Detect which cell encompasses the target text, then output its [X, Y] center coordinate. 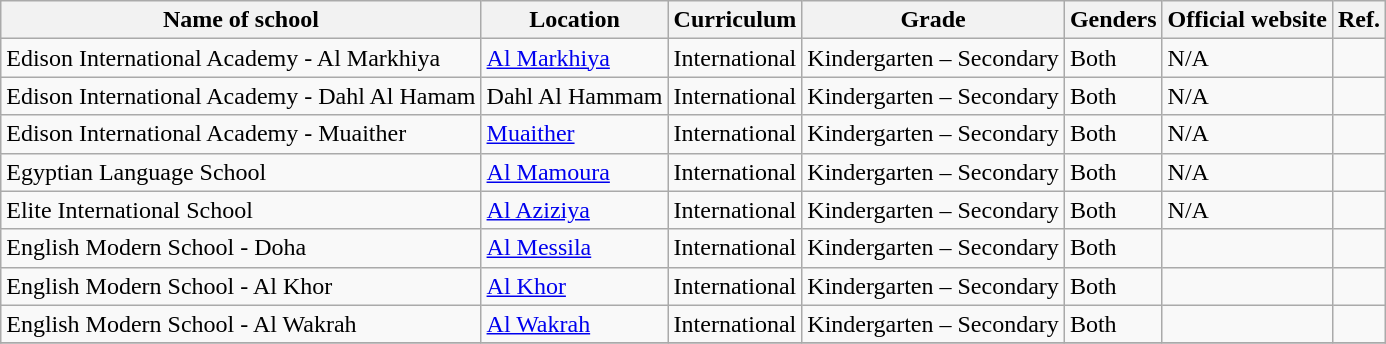
Genders [1113, 20]
Al Messila [574, 248]
Curriculum [735, 20]
English Modern School - Doha [241, 248]
Name of school [241, 20]
Edison International Academy - Al Markhiya [241, 58]
Edison International Academy - Muaither [241, 134]
Al Khor [574, 286]
Egyptian Language School [241, 172]
Location [574, 20]
Muaither [574, 134]
Official website [1247, 20]
Dahl Al Hammam [574, 96]
English Modern School - Al Wakrah [241, 324]
English Modern School - Al Khor [241, 286]
Al Aziziya [574, 210]
Al Markhiya [574, 58]
Al Mamoura [574, 172]
Edison International Academy - Dahl Al Hamam [241, 96]
Ref. [1358, 20]
Grade [934, 20]
Elite International School [241, 210]
Al Wakrah [574, 324]
